Provide the [x, y] coordinate of the cell's center where the given text is located.  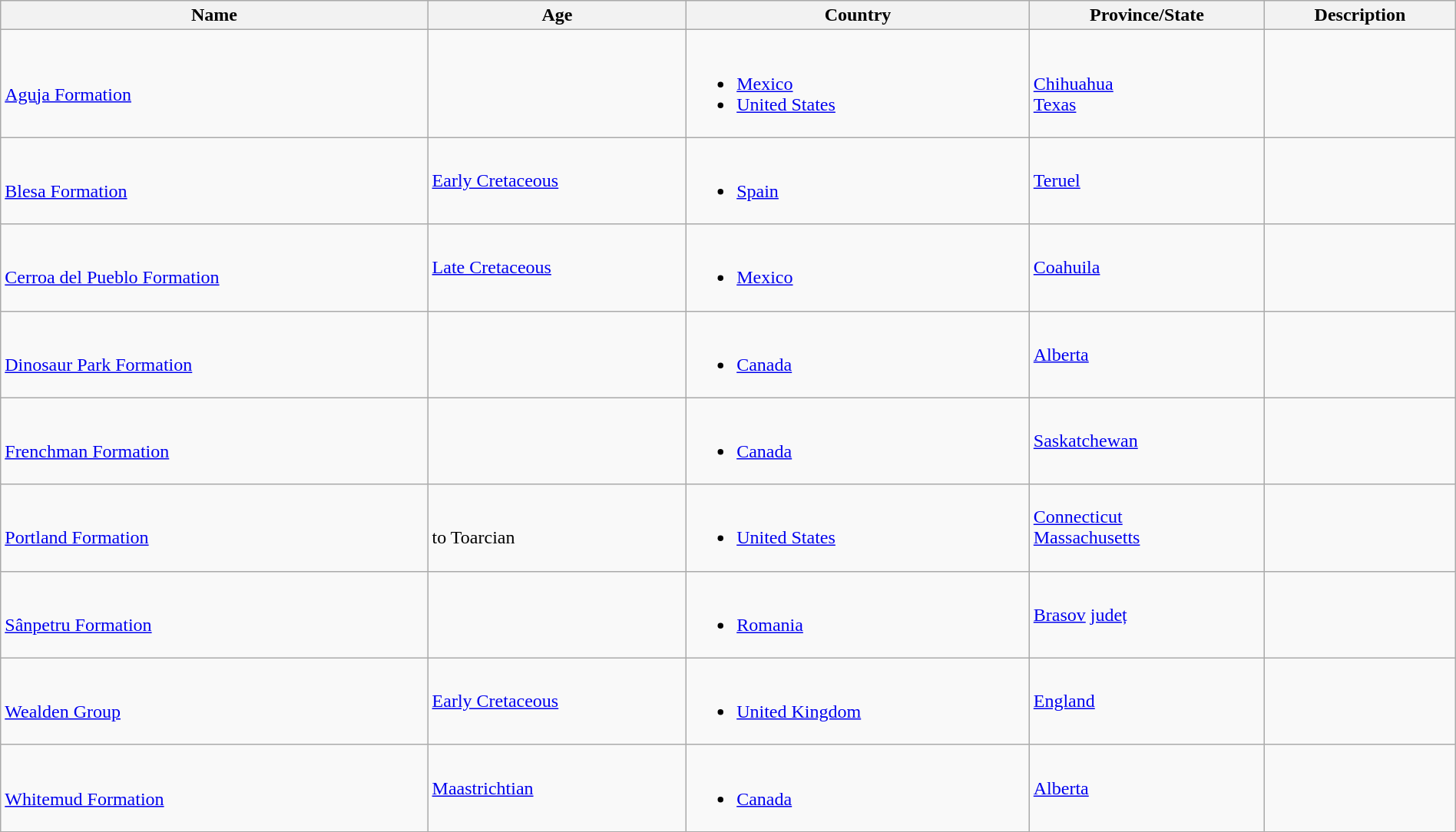
Portland Formation [214, 528]
to Toarcian [558, 528]
Cerroa del Pueblo Formation [214, 267]
United Kingdom [859, 702]
Blesa Formation [214, 181]
Age [558, 15]
Wealden Group [214, 702]
Aguja Formation [214, 84]
Romania [859, 614]
Country [859, 15]
MexicoUnited States [859, 84]
Chihuahua Texas [1147, 84]
Brasov județ [1147, 614]
Saskatchewan [1147, 441]
England [1147, 702]
Whitemud Formation [214, 787]
United States [859, 528]
Description [1361, 15]
Teruel [1147, 181]
Name [214, 15]
Late Cretaceous [558, 267]
Coahuila [1147, 267]
Spain [859, 181]
Frenchman Formation [214, 441]
Mexico [859, 267]
Province/State [1147, 15]
Maastrichtian [558, 787]
Connecticut Massachusetts [1147, 528]
Sânpetru Formation [214, 614]
Dinosaur Park Formation [214, 355]
